Return the (X, Y) coordinate for the center point of the cell that contains the specified text.  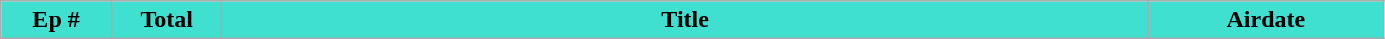
Title (685, 20)
Ep # (56, 20)
Airdate (1266, 20)
Total (166, 20)
